Locate the cell with the specified text and output its (x, y) center coordinate. 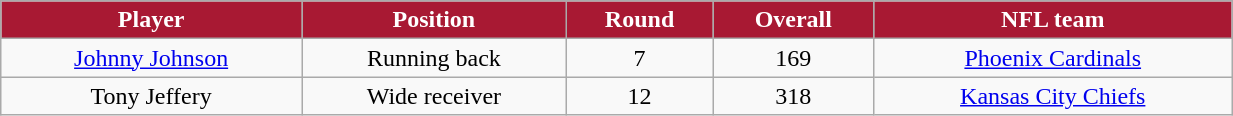
Tony Jeffery (152, 96)
7 (640, 58)
12 (640, 96)
Player (152, 20)
Overall (794, 20)
Round (640, 20)
Position (434, 20)
169 (794, 58)
Kansas City Chiefs (1053, 96)
Wide receiver (434, 96)
318 (794, 96)
Johnny Johnson (152, 58)
Phoenix Cardinals (1053, 58)
Running back (434, 58)
NFL team (1053, 20)
